Search for the cell housing the specified text and yield its (X, Y) center coordinate. 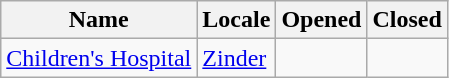
Zinder (236, 58)
Opened (322, 20)
Children's Hospital (99, 58)
Name (99, 20)
Closed (407, 20)
Locale (236, 20)
